Output the [x, y] coordinate of the center of the cell containing the given text.  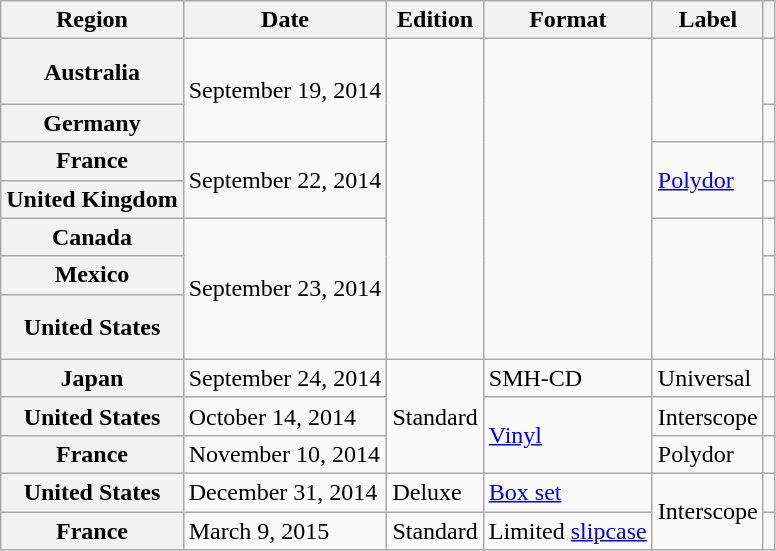
SMH-CD [568, 378]
September 19, 2014 [285, 90]
Vinyl [568, 435]
Mexico [92, 275]
Canada [92, 237]
Japan [92, 378]
Date [285, 20]
Edition [435, 20]
December 31, 2014 [285, 492]
Format [568, 20]
Box set [568, 492]
Deluxe [435, 492]
Region [92, 20]
November 10, 2014 [285, 454]
Label [708, 20]
October 14, 2014 [285, 416]
Germany [92, 123]
September 23, 2014 [285, 288]
Australia [92, 72]
September 24, 2014 [285, 378]
September 22, 2014 [285, 180]
United Kingdom [92, 199]
March 9, 2015 [285, 531]
Universal [708, 378]
Limited slipcase [568, 531]
